Determine the [X, Y] coordinate at the center of the cell enclosing the given text.  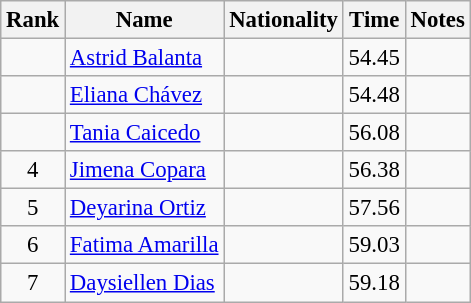
Nationality [284, 20]
Tania Caicedo [144, 133]
4 [33, 170]
57.56 [374, 208]
59.18 [374, 283]
Rank [33, 20]
Notes [438, 20]
7 [33, 283]
56.08 [374, 133]
Daysiellen Dias [144, 283]
Time [374, 20]
Eliana Chávez [144, 95]
56.38 [374, 170]
6 [33, 245]
Name [144, 20]
5 [33, 208]
Astrid Balanta [144, 58]
54.48 [374, 95]
Fatima Amarilla [144, 245]
59.03 [374, 245]
Jimena Copara [144, 170]
Deyarina Ortiz [144, 208]
54.45 [374, 58]
